Identify which cell holds the provided text, then report its (x, y) central coordinate. 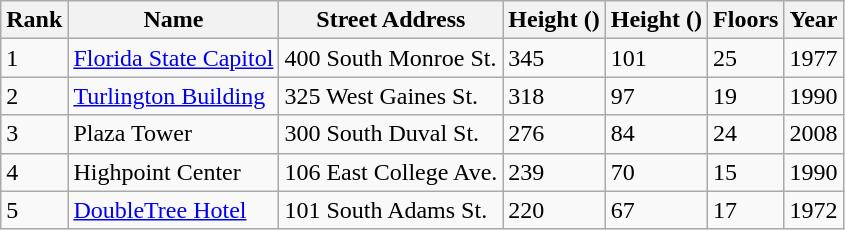
400 South Monroe St. (391, 58)
276 (554, 134)
Year (814, 20)
1972 (814, 210)
Name (174, 20)
220 (554, 210)
2008 (814, 134)
67 (656, 210)
84 (656, 134)
Rank (34, 20)
Street Address (391, 20)
2 (34, 96)
15 (746, 172)
Florida State Capitol (174, 58)
DoubleTree Hotel (174, 210)
300 South Duval St. (391, 134)
106 East College Ave. (391, 172)
318 (554, 96)
70 (656, 172)
19 (746, 96)
1977 (814, 58)
1 (34, 58)
5 (34, 210)
17 (746, 210)
Plaza Tower (174, 134)
101 South Adams St. (391, 210)
239 (554, 172)
25 (746, 58)
Floors (746, 20)
4 (34, 172)
101 (656, 58)
Highpoint Center (174, 172)
345 (554, 58)
325 West Gaines St. (391, 96)
24 (746, 134)
3 (34, 134)
Turlington Building (174, 96)
97 (656, 96)
